Provide the [X, Y] coordinate of the cell's center where the given text is located.  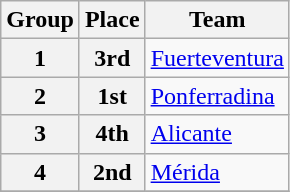
2 [40, 96]
Fuerteventura [217, 58]
3rd [112, 58]
1 [40, 58]
2nd [112, 172]
Alicante [217, 134]
Group [40, 20]
1st [112, 96]
4 [40, 172]
Mérida [217, 172]
Ponferradina [217, 96]
Team [217, 20]
Place [112, 20]
3 [40, 134]
4th [112, 134]
